Detect which cell encompasses the target text, then output its [X, Y] center coordinate. 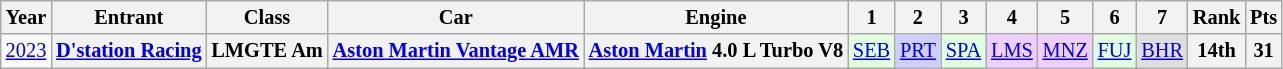
3 [964, 17]
Rank [1216, 17]
14th [1216, 51]
Engine [716, 17]
2023 [26, 51]
LMGTE Am [266, 51]
Aston Martin 4.0 L Turbo V8 [716, 51]
Entrant [128, 17]
Class [266, 17]
LMS [1012, 51]
1 [872, 17]
7 [1162, 17]
BHR [1162, 51]
Pts [1264, 17]
6 [1115, 17]
SPA [964, 51]
D'station Racing [128, 51]
Aston Martin Vantage AMR [456, 51]
MNZ [1066, 51]
4 [1012, 17]
PRT [918, 51]
Car [456, 17]
31 [1264, 51]
SEB [872, 51]
2 [918, 17]
FUJ [1115, 51]
Year [26, 17]
5 [1066, 17]
